Find where the given text appears and provide that cell's center as [X, Y] coordinate. 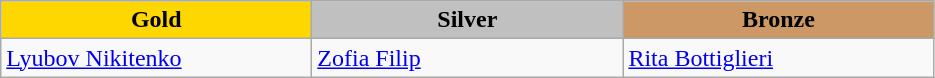
Bronze [778, 20]
Silver [468, 20]
Gold [156, 20]
Zofia Filip [468, 58]
Rita Bottiglieri [778, 58]
Lyubov Nikitenko [156, 58]
